From the cell containing the given text, extract its center point as (X, Y) coordinate. 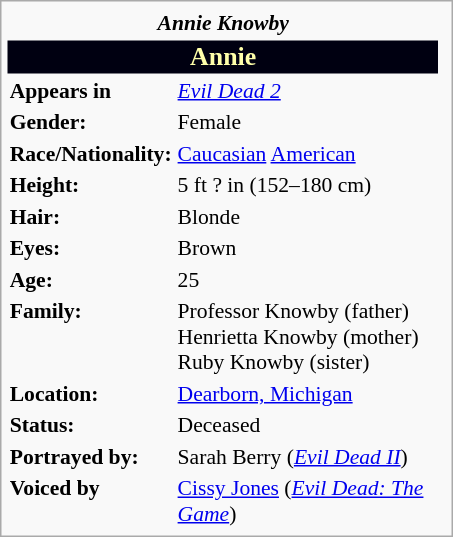
Race/Nationality: (90, 153)
Professor Knowby (father) Henrietta Knowby (mother) Ruby Knowby (sister) (307, 337)
25 (307, 279)
Eyes: (90, 248)
Age: (90, 279)
5 ft ? in (152–180 cm) (307, 185)
Voiced by (90, 501)
Blonde (307, 216)
Hair: (90, 216)
Portrayed by: (90, 456)
Deceased (307, 425)
Annie Knowby (223, 23)
Appears in (90, 90)
Annie (223, 56)
Sarah Berry (Evil Dead II) (307, 456)
Dearborn, Michigan (307, 393)
Location: (90, 393)
Caucasian American (307, 153)
Family: (90, 337)
Cissy Jones (Evil Dead: The Game) (307, 501)
Height: (90, 185)
Female (307, 122)
Brown (307, 248)
Gender: (90, 122)
Status: (90, 425)
Evil Dead 2 (307, 90)
